Extract the (x, y) coordinate from the center of the cell holding the provided text.  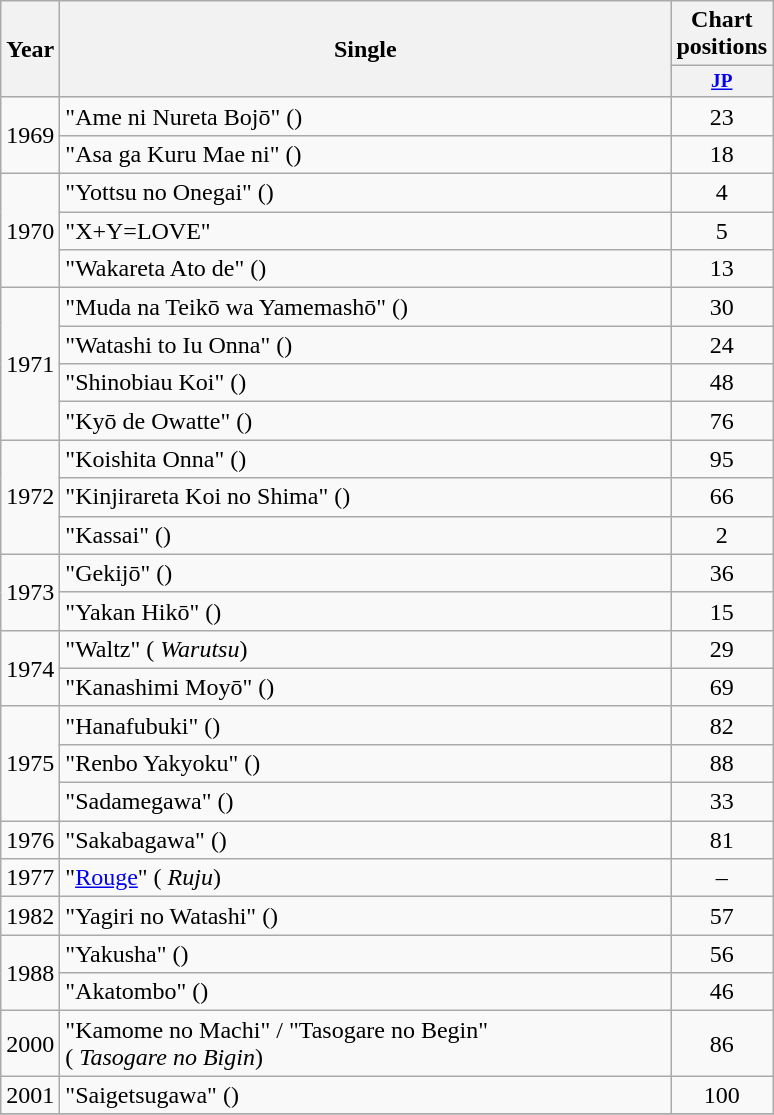
"Koishita Onna" () (366, 459)
"Muda na Teikō wa Yamemashō" () (366, 307)
1973 (30, 592)
88 (722, 764)
"Asa ga Kuru Mae ni" () (366, 155)
33 (722, 802)
2 (722, 535)
24 (722, 345)
100 (722, 1095)
1977 (30, 878)
"Yakan Hikō" () (366, 611)
"Yottsu no Onegai" () (366, 193)
2001 (30, 1095)
82 (722, 725)
"X+Y=LOVE" (366, 231)
"Hanafubuki" () (366, 725)
1974 (30, 668)
48 (722, 383)
1971 (30, 364)
"Kanashimi Moyō" () (366, 687)
46 (722, 992)
23 (722, 116)
29 (722, 649)
"Yakusha" () (366, 954)
"Kamome no Machi" / "Tasogare no Begin"( Tasogare no Bigin) (366, 1044)
36 (722, 573)
– (722, 878)
1975 (30, 763)
"Watashi to Iu Onna" () (366, 345)
"Sadamegawa" () (366, 802)
"Wakareta Ato de" () (366, 269)
1976 (30, 840)
"Kyō de Owatte" () (366, 421)
81 (722, 840)
2000 (30, 1044)
15 (722, 611)
57 (722, 916)
"Akatombo" () (366, 992)
30 (722, 307)
JP (722, 82)
Single (366, 50)
"Gekijō" () (366, 573)
5 (722, 231)
"Kassai" () (366, 535)
"Waltz" ( Warutsu) (366, 649)
56 (722, 954)
95 (722, 459)
"Shinobiau Koi" () (366, 383)
"Ame ni Nureta Bojō" () (366, 116)
13 (722, 269)
"Renbo Yakyoku" () (366, 764)
"Sakabagawa" () (366, 840)
"Kinjirareta Koi no Shima" () (366, 497)
86 (722, 1044)
69 (722, 687)
66 (722, 497)
1972 (30, 497)
"Yagiri no Watashi" () (366, 916)
"Rouge" ( Ruju) (366, 878)
1969 (30, 135)
76 (722, 421)
Chart positions (722, 34)
1982 (30, 916)
Year (30, 50)
4 (722, 193)
1988 (30, 973)
"Saigetsugawa" () (366, 1095)
1970 (30, 231)
18 (722, 155)
